Pinpoint the cell where the given text exists, returning its [X, Y] midpoint coordinate. 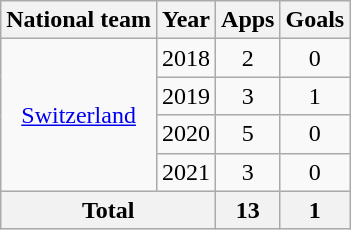
National team [79, 20]
Year [186, 20]
5 [248, 134]
2018 [186, 58]
2 [248, 58]
2020 [186, 134]
Switzerland [79, 115]
13 [248, 210]
Total [108, 210]
Goals [315, 20]
2019 [186, 96]
Apps [248, 20]
2021 [186, 172]
